Return [X, Y] of the center of cell containing provided text 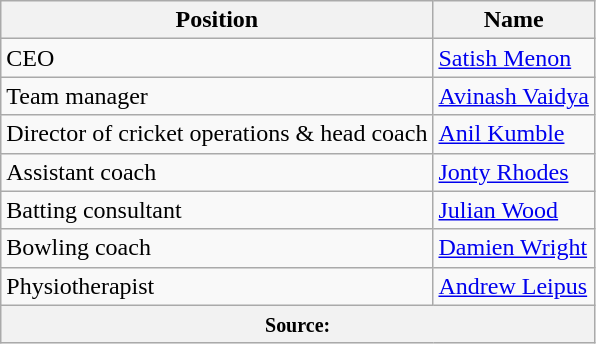
Physiotherapist [217, 286]
Bowling coach [217, 248]
Batting consultant [217, 210]
Satish Menon [514, 58]
CEO [217, 58]
Avinash Vaidya [514, 96]
Anil Kumble [514, 134]
Name [514, 20]
Team manager [217, 96]
Assistant coach [217, 172]
Position [217, 20]
Julian Wood [514, 210]
Director of cricket operations & head coach [217, 134]
Source: [298, 324]
Damien Wright [514, 248]
Jonty Rhodes [514, 172]
Andrew Leipus [514, 286]
